For the text-containing cell, return its midpoint in (x, y) coordinate format. 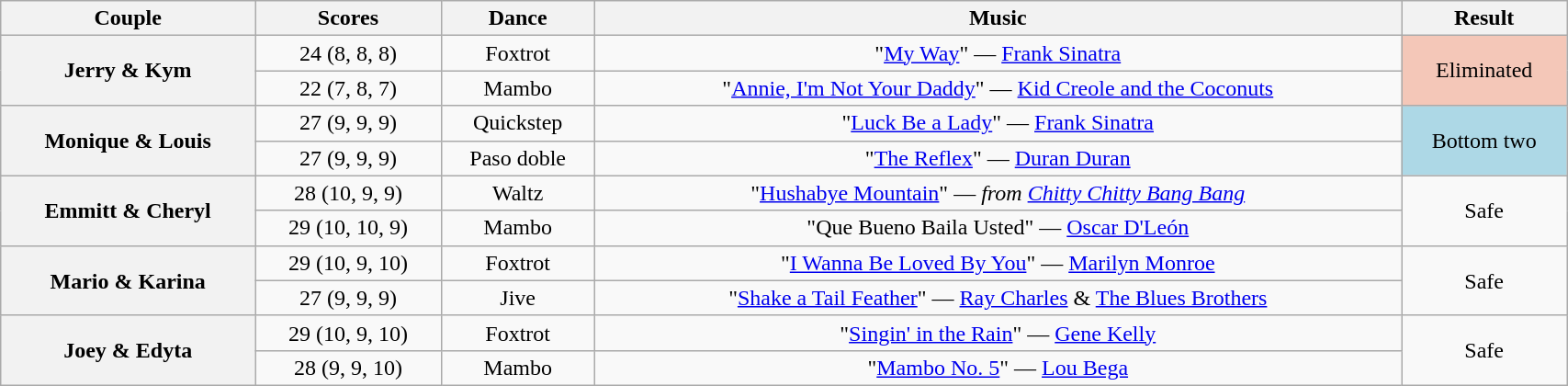
Joey & Edyta (129, 350)
Scores (349, 18)
Jive (517, 298)
29 (10, 10, 9) (349, 228)
"Mambo No. 5" — Lou Bega (998, 368)
"Shake a Tail Feather" — Ray Charles & The Blues Brothers (998, 298)
Monique & Louis (129, 141)
Jerry & Kym (129, 71)
"Luck Be a Lady" — Frank Sinatra (998, 123)
24 (8, 8, 8) (349, 53)
"The Reflex" — Duran Duran (998, 158)
Emmitt & Cheryl (129, 210)
28 (10, 9, 9) (349, 193)
"My Way" — Frank Sinatra (998, 53)
Music (998, 18)
Paso doble (517, 158)
Couple (129, 18)
Mario & Karina (129, 280)
"Singin' in the Rain" — Gene Kelly (998, 333)
Bottom two (1484, 141)
28 (9, 9, 10) (349, 368)
Result (1484, 18)
"Hushabye Mountain" — from Chitty Chitty Bang Bang (998, 193)
Dance (517, 18)
22 (7, 8, 7) (349, 88)
"Que Bueno Baila Usted" — Oscar D'León (998, 228)
"I Wanna Be Loved By You" — Marilyn Monroe (998, 263)
"Annie, I'm Not Your Daddy" — Kid Creole and the Coconuts (998, 88)
Waltz (517, 193)
Quickstep (517, 123)
Eliminated (1484, 71)
